Locate the cell with the specified text and output its (x, y) center coordinate. 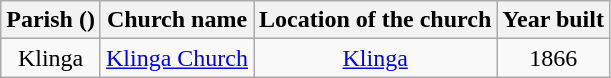
Year built (554, 20)
Parish () (51, 20)
Location of the church (376, 20)
1866 (554, 58)
Klinga Church (176, 58)
Church name (176, 20)
